Search for the cell housing the specified text and yield its [x, y] center coordinate. 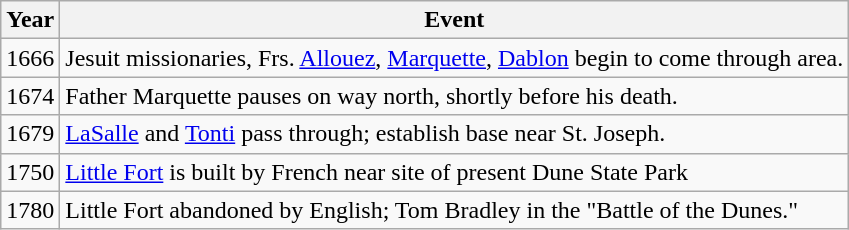
Year [30, 20]
Little Fort is built by French near site of present Dune State Park [454, 172]
LaSalle and Tonti pass through; establish base near St. Joseph. [454, 134]
Father Marquette pauses on way north, shortly before his death. [454, 96]
Event [454, 20]
1674 [30, 96]
Jesuit missionaries, Frs. Allouez, Marquette, Dablon begin to come through area. [454, 58]
1780 [30, 210]
Little Fort abandoned by English; Tom Bradley in the "Battle of the Dunes." [454, 210]
1750 [30, 172]
1666 [30, 58]
1679 [30, 134]
